From the cell containing the given text, extract its center point as (x, y) coordinate. 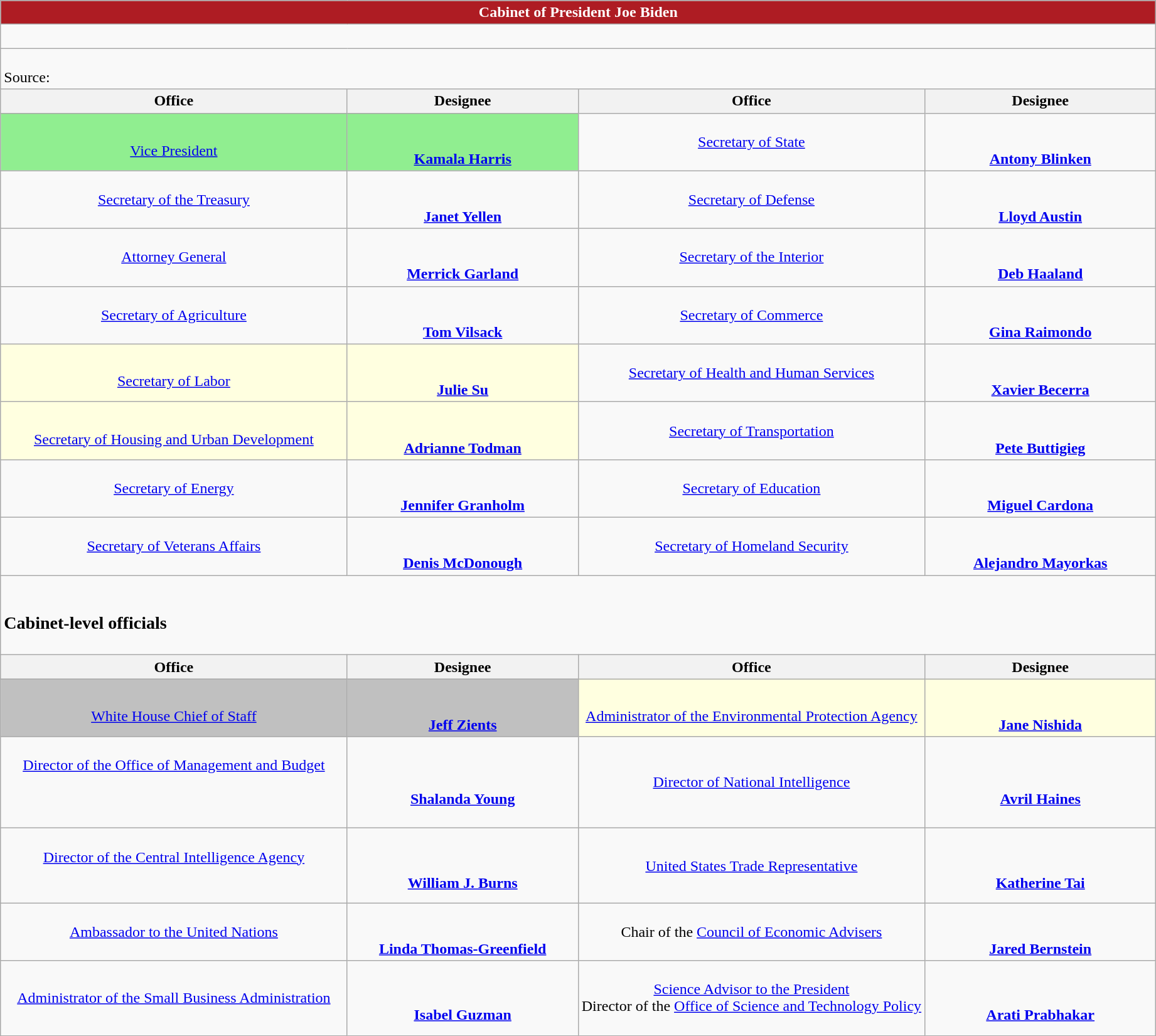
Director of the Office of Management and Budget (174, 782)
Lloyd Austin (1041, 200)
Secretary of Agriculture (174, 315)
Science Advisor to the PresidentDirector of the Office of Science and Technology Policy (751, 998)
Jane Nishida (1041, 708)
Chair of the Council of Economic Advisers (751, 932)
Jennifer Granholm (463, 488)
Katherine Tai (1041, 866)
Secretary of Transportation (751, 430)
Secretary of Energy (174, 488)
Alejandro Mayorkas (1041, 546)
Cabinet of President Joe Biden (579, 13)
Gina Raimondo (1041, 315)
Secretary of Housing and Urban Development (174, 430)
Source: (579, 69)
Janet Yellen (463, 200)
Administrator of the Environmental Protection Agency (751, 708)
Julie Su (463, 373)
Administrator of the Small Business Administration (174, 998)
Secretary of Health and Human Services (751, 373)
William J. Burns (463, 866)
Secretary of Veterans Affairs (174, 546)
Isabel Guzman (463, 998)
Secretary of Commerce (751, 315)
Miguel Cardona (1041, 488)
Secretary of Education (751, 488)
Secretary of Defense (751, 200)
Avril Haines (1041, 782)
Director of National Intelligence (751, 782)
Secretary of the Interior (751, 257)
Jared Bernstein (1041, 932)
United States Trade Representative (751, 866)
Jeff Zients (463, 708)
Antony Blinken (1041, 142)
Secretary of Labor (174, 373)
Merrick Garland (463, 257)
Cabinet-level officials (579, 615)
Denis McDonough (463, 546)
Pete Buttigieg (1041, 430)
Secretary of State (751, 142)
Arati Prabhakar (1041, 998)
Attorney General (174, 257)
Adrianne Todman (463, 430)
Secretary of the Treasury (174, 200)
White House Chief of Staff (174, 708)
Deb Haaland (1041, 257)
Xavier Becerra (1041, 373)
Secretary of Homeland Security (751, 546)
Linda Thomas-Greenfield (463, 932)
Shalanda Young (463, 782)
Director of the Central Intelligence Agency (174, 866)
Vice President (174, 142)
Tom Vilsack (463, 315)
Kamala Harris (463, 142)
Ambassador to the United Nations (174, 932)
